Locate the cell with the specified text and output its (x, y) center coordinate. 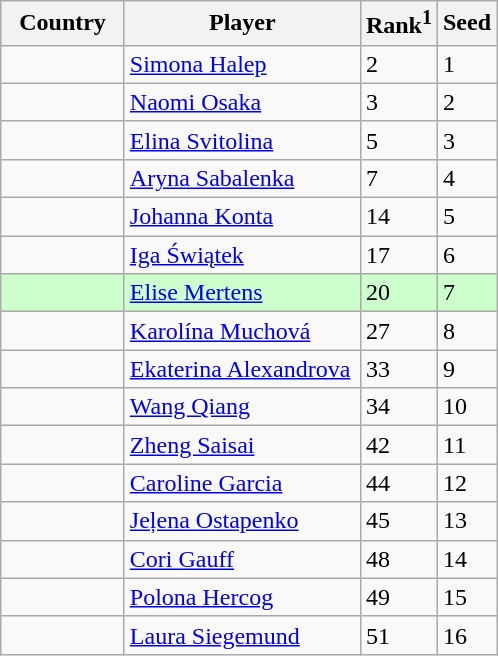
33 (398, 369)
8 (466, 331)
Naomi Osaka (242, 102)
51 (398, 635)
Ekaterina Alexandrova (242, 369)
12 (466, 483)
Elina Svitolina (242, 140)
17 (398, 255)
Caroline Garcia (242, 483)
27 (398, 331)
1 (466, 64)
45 (398, 521)
10 (466, 407)
Country (63, 24)
Cori Gauff (242, 559)
11 (466, 445)
Jeļena Ostapenko (242, 521)
Iga Świątek (242, 255)
20 (398, 293)
15 (466, 597)
Polona Hercog (242, 597)
Player (242, 24)
Elise Mertens (242, 293)
49 (398, 597)
42 (398, 445)
Zheng Saisai (242, 445)
Wang Qiang (242, 407)
Karolína Muchová (242, 331)
34 (398, 407)
9 (466, 369)
Johanna Konta (242, 217)
13 (466, 521)
Aryna Sabalenka (242, 178)
Seed (466, 24)
48 (398, 559)
6 (466, 255)
Simona Halep (242, 64)
Laura Siegemund (242, 635)
Rank1 (398, 24)
4 (466, 178)
44 (398, 483)
16 (466, 635)
